Find where the given text appears and provide that cell's center as [x, y] coordinate. 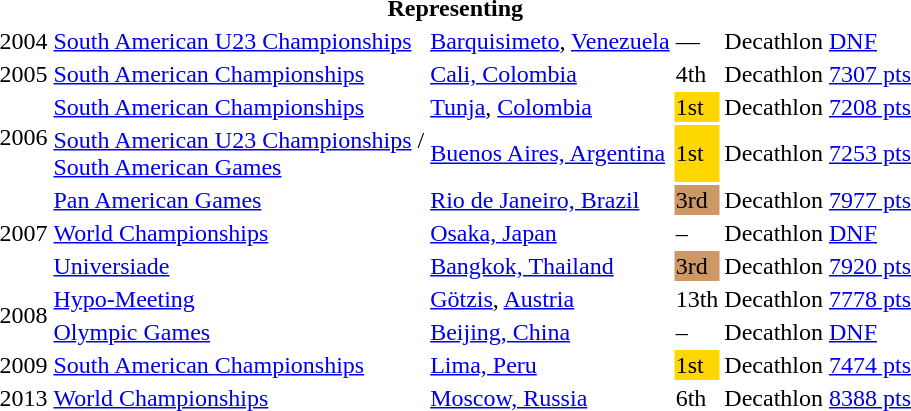
Universiade [239, 266]
Cali, Colombia [550, 74]
Lima, Peru [550, 365]
Buenos Aires, Argentina [550, 154]
South American U23 Championships [239, 41]
Bangkok, Thailand [550, 266]
Barquisimeto, Venezuela [550, 41]
Osaka, Japan [550, 233]
World Championships [239, 233]
Olympic Games [239, 332]
Hypo-Meeting [239, 299]
South American U23 Championships / South American Games [239, 154]
Pan American Games [239, 200]
13th [697, 299]
Tunja, Colombia [550, 107]
Rio de Janeiro, Brazil [550, 200]
4th [697, 74]
— [697, 41]
Beijing, China [550, 332]
Götzis, Austria [550, 299]
